Extract the [x, y] coordinate from the center of the cell holding the provided text.  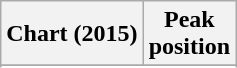
Chart (2015) [72, 34]
Peakposition [189, 34]
